Search for the cell housing the specified text and yield its [x, y] center coordinate. 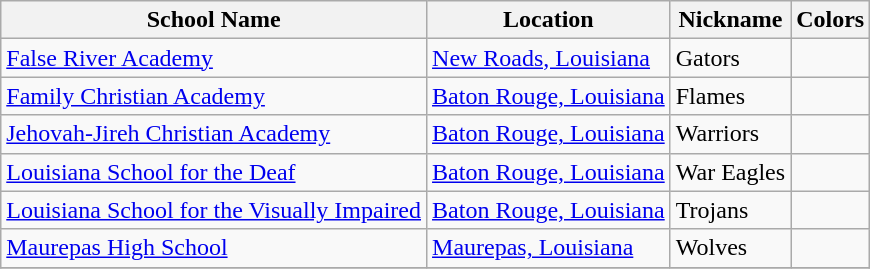
Gators [730, 58]
Maurepas High School [214, 248]
False River Academy [214, 58]
Location [549, 20]
New Roads, Louisiana [549, 58]
War Eagles [730, 172]
Family Christian Academy [214, 96]
School Name [214, 20]
Louisiana School for the Visually Impaired [214, 210]
Colors [830, 20]
Maurepas, Louisiana [549, 248]
Flames [730, 96]
Nickname [730, 20]
Jehovah-Jireh Christian Academy [214, 134]
Warriors [730, 134]
Trojans [730, 210]
Louisiana School for the Deaf [214, 172]
Wolves [730, 248]
